Detect which cell encompasses the target text, then output its [x, y] center coordinate. 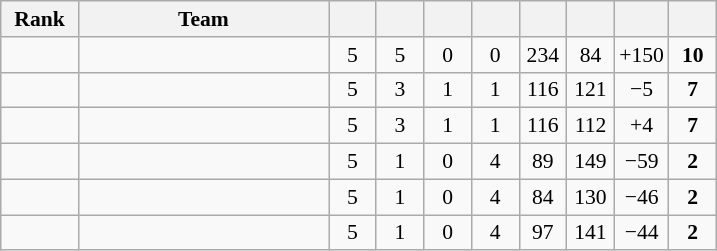
−5 [642, 90]
121 [591, 90]
130 [591, 197]
112 [591, 126]
Team [203, 19]
234 [543, 55]
−44 [642, 233]
141 [591, 233]
10 [693, 55]
89 [543, 162]
149 [591, 162]
−59 [642, 162]
−46 [642, 197]
+150 [642, 55]
+4 [642, 126]
97 [543, 233]
Rank [40, 19]
